Search for the cell housing the specified text and yield its [x, y] center coordinate. 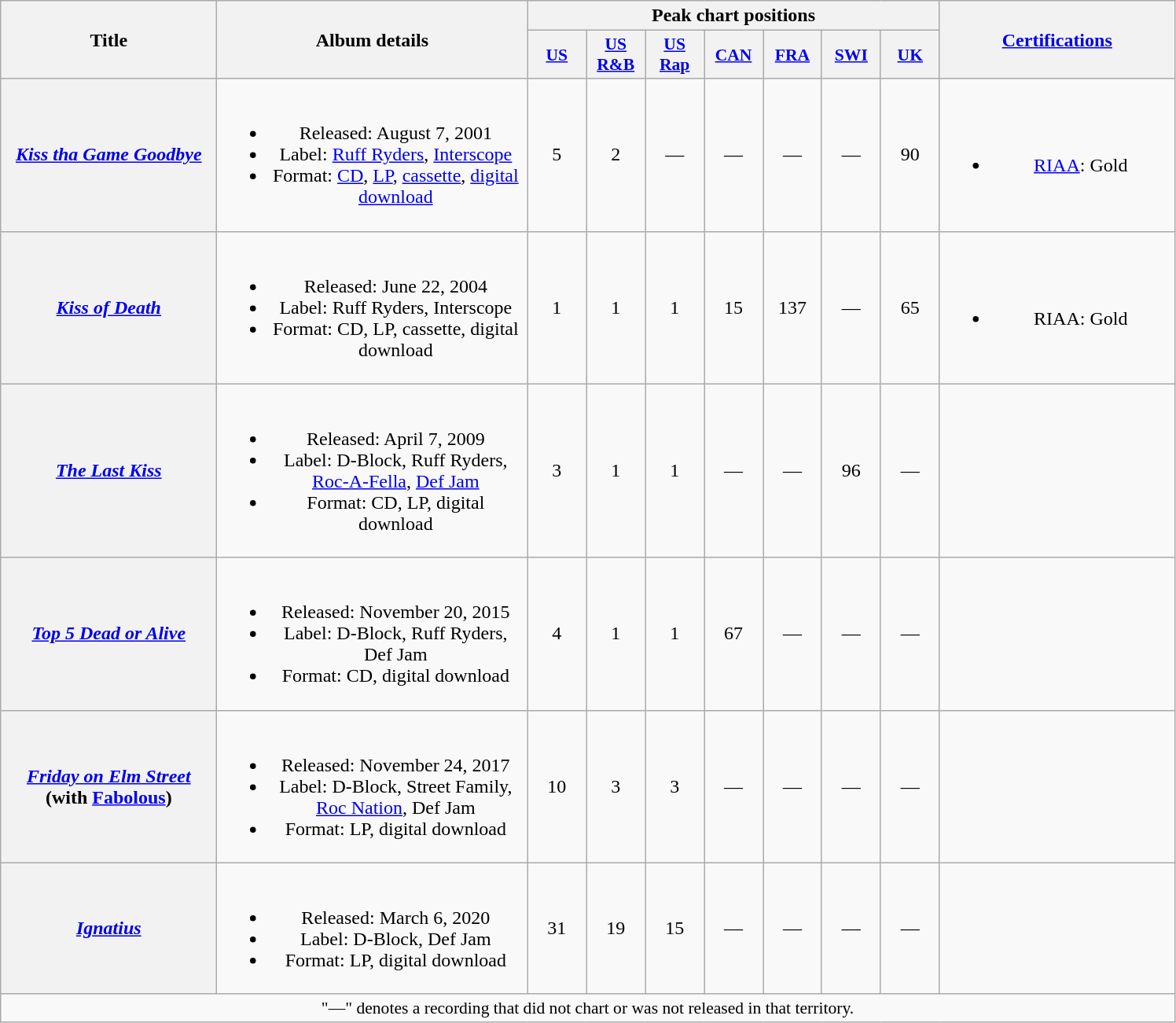
Kiss tha Game Goodbye [108, 155]
SWI [851, 55]
Released: March 6, 2020Label: D-Block, Def JamFormat: LP, digital download [373, 928]
Friday on Elm Street(with Fabolous) [108, 786]
Certifications [1057, 39]
Kiss of Death [108, 307]
US [557, 55]
Released: November 20, 2015Label: D-Block, Ruff Ryders, Def JamFormat: CD, digital download [373, 634]
USRap [674, 55]
Released: November 24, 2017Label: D-Block, Street Family, Roc Nation, Def JamFormat: LP, digital download [373, 786]
4 [557, 634]
The Last Kiss [108, 470]
CAN [734, 55]
Released: June 22, 2004Label: Ruff Ryders, InterscopeFormat: CD, LP, cassette, digital download [373, 307]
10 [557, 786]
Ignatius [108, 928]
USR&B [616, 55]
Title [108, 39]
Peak chart positions [733, 16]
67 [734, 634]
19 [616, 928]
UK [910, 55]
96 [851, 470]
137 [792, 307]
FRA [792, 55]
Released: April 7, 2009Label: D-Block, Ruff Ryders, Roc-A-Fella, Def JamFormat: CD, LP, digital download [373, 470]
90 [910, 155]
2 [616, 155]
"—" denotes a recording that did not chart or was not released in that territory. [588, 1008]
5 [557, 155]
Released: August 7, 2001Label: Ruff Ryders, InterscopeFormat: CD, LP, cassette, digital download [373, 155]
Top 5 Dead or Alive [108, 634]
Album details [373, 39]
31 [557, 928]
65 [910, 307]
